Search for the cell housing the specified text and yield its (X, Y) center coordinate. 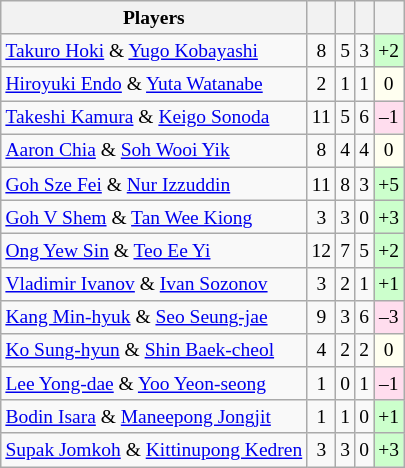
Ong Yew Sin & Teo Ee Yi (154, 250)
Bodin Isara & Maneepong Jongjit (154, 416)
7 (346, 250)
Takuro Hoki & Yugo Kobayashi (154, 50)
Ko Sung-hyun & Shin Baek-cheol (154, 350)
Vladimir Ivanov & Ivan Sozonov (154, 284)
Goh Sze Fei & Nur Izzuddin (154, 184)
–3 (389, 316)
Takeshi Kamura & Keigo Sonoda (154, 118)
Players (154, 18)
Goh V Shem & Tan Wee Kiong (154, 216)
Aaron Chia & Soh Wooi Yik (154, 150)
9 (322, 316)
12 (322, 250)
Hiroyuki Endo & Yuta Watanabe (154, 84)
Kang Min-hyuk & Seo Seung-jae (154, 316)
Lee Yong-dae & Yoo Yeon-seong (154, 384)
Supak Jomkoh & Kittinupong Kedren (154, 450)
+5 (389, 184)
